Output the [x, y] coordinate of the center of the cell containing the given text.  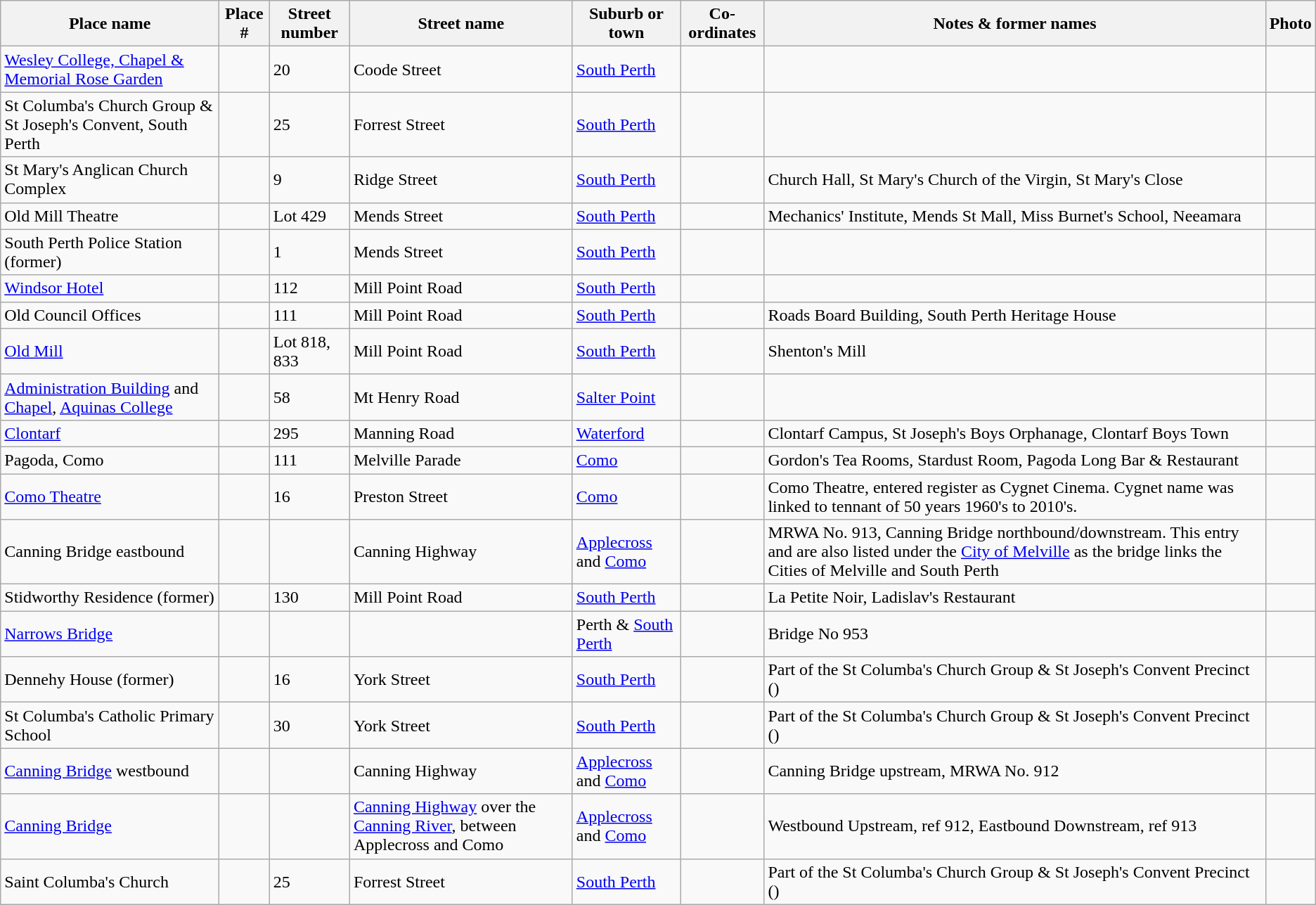
Como Theatre, entered register as Cygnet Cinema. Cygnet name was linked to tennant of 50 years 1960's to 2010's. [1015, 496]
Notes & former names [1015, 24]
Pagoda, Como [110, 460]
South Perth Police Station (former) [110, 252]
Wesley College, Chapel & Memorial Rose Garden [110, 69]
Preston Street [461, 496]
Shenton's Mill [1015, 352]
Street name [461, 24]
Roads Board Building, South Perth Heritage House [1015, 315]
Canning Bridge westbound [110, 771]
30 [309, 726]
Stidworthy Residence (former) [110, 598]
Mt Henry Road [461, 397]
Bridge No 953 [1015, 634]
1 [309, 252]
Clontarf [110, 433]
130 [309, 598]
Perth & South Perth [626, 634]
Lot 818, 833 [309, 352]
Salter Point [626, 397]
St Mary's Anglican Church Complex [110, 180]
Canning Highway over the Canning River, between Applecross and Como [461, 826]
Ridge Street [461, 180]
Canning Bridge upstream, MRWA No. 912 [1015, 771]
Narrows Bridge [110, 634]
Canning Bridge eastbound [110, 552]
Canning Bridge [110, 826]
Old Council Offices [110, 315]
Mechanics' Institute, Mends St Mall, Miss Burnet's School, Neeamara [1015, 216]
20 [309, 69]
Clontarf Campus, St Joseph's Boys Orphanage, Clontarf Boys Town [1015, 433]
Manning Road [461, 433]
Gordon's Tea Rooms, Stardust Room, Pagoda Long Bar & Restaurant [1015, 460]
Place # [245, 24]
112 [309, 288]
Westbound Upstream, ref 912, Eastbound Downstream, ref 913 [1015, 826]
Coode Street [461, 69]
Old Mill Theatre [110, 216]
St Columba's Catholic Primary School [110, 726]
Como Theatre [110, 496]
Co-ordinates [723, 24]
Old Mill [110, 352]
295 [309, 433]
La Petite Noir, Ladislav's Restaurant [1015, 598]
Lot 429 [309, 216]
Administration Building and Chapel, Aquinas College [110, 397]
Windsor Hotel [110, 288]
Dennehy House (former) [110, 679]
Photo [1291, 24]
Saint Columba's Church [110, 882]
Melville Parade [461, 460]
Suburb or town [626, 24]
9 [309, 180]
Church Hall, St Mary's Church of the Virgin, St Mary's Close [1015, 180]
St Columba's Church Group & St Joseph's Convent, South Perth [110, 124]
Place name [110, 24]
Waterford [626, 433]
Street number [309, 24]
58 [309, 397]
